Determine the (X, Y) coordinate at the center of the cell enclosing the given text.  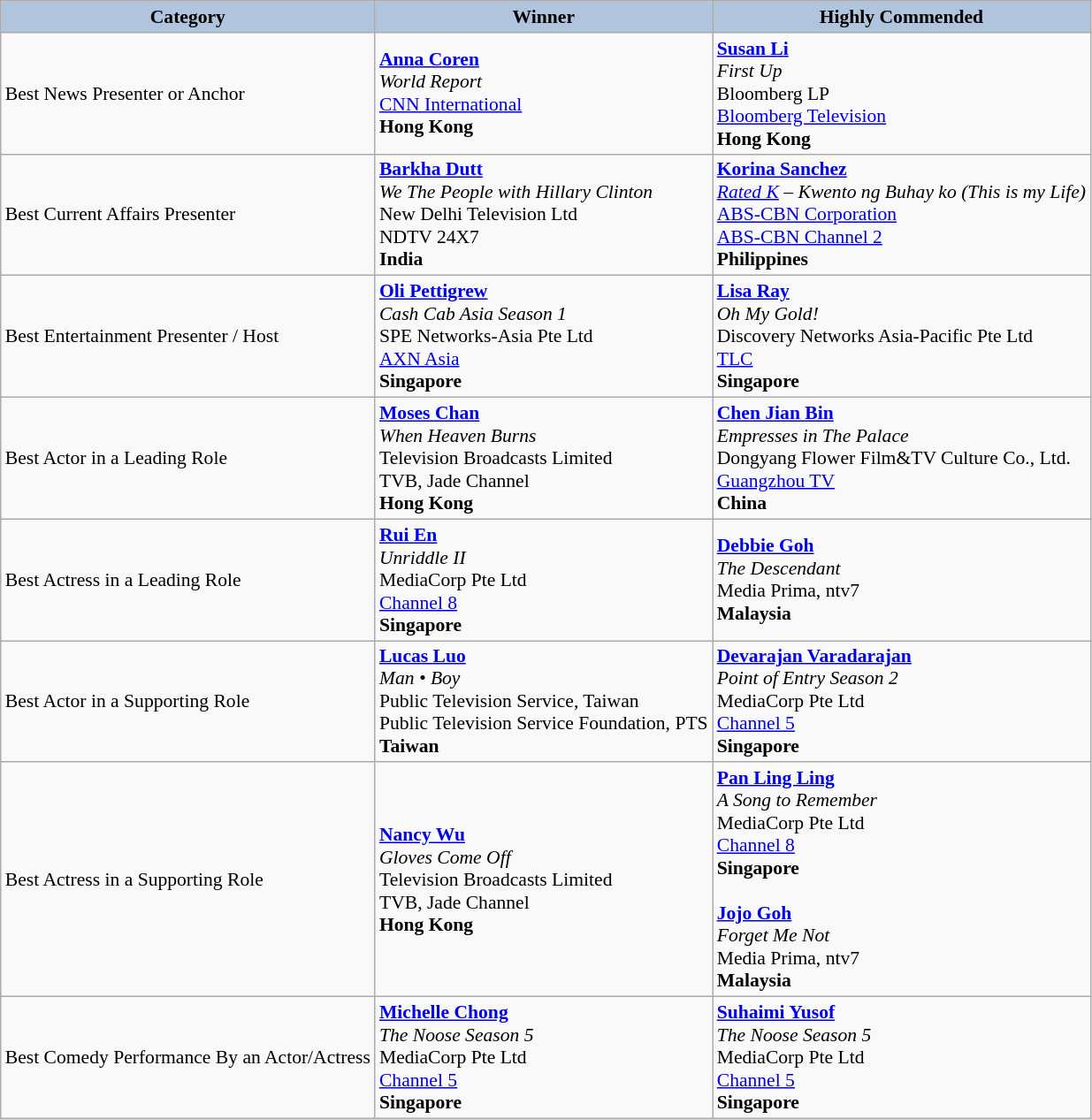
Barkha Dutt We The People with Hillary ClintonNew Delhi Television LtdNDTV 24X7India (544, 215)
Devarajan VaradarajanPoint of Entry Season 2MediaCorp Pte LtdChannel 5Singapore (902, 702)
Debbie GohThe DescendantMedia Prima, ntv7Malaysia (902, 580)
Lucas LuoMan • BoyPublic Television Service, TaiwanPublic Television Service Foundation, PTSTaiwan (544, 702)
Best Current Affairs Presenter (187, 215)
Anna CorenWorld ReportCNN InternationalHong Kong (544, 94)
Suhaimi YusofThe Noose Season 5MediaCorp Pte LtdChannel 5Singapore (902, 1058)
Category (187, 17)
Highly Commended (902, 17)
Lisa RayOh My Gold!Discovery Networks Asia-Pacific Pte LtdTLCSingapore (902, 337)
Nancy WuGloves Come OffTelevision Broadcasts LimitedTVB, Jade ChannelHong Kong (544, 880)
Michelle ChongThe Noose Season 5MediaCorp Pte LtdChannel 5Singapore (544, 1058)
Best Entertainment Presenter / Host (187, 337)
Pan Ling LingA Song to RememberMediaCorp Pte LtdChannel 8Singapore Jojo GohForget Me NotMedia Prima, ntv7Malaysia (902, 880)
Oli PettigrewCash Cab Asia Season 1SPE Networks-Asia Pte LtdAXN AsiaSingapore (544, 337)
Rui EnUnriddle IIMediaCorp Pte LtdChannel 8Singapore (544, 580)
Susan LiFirst UpBloomberg LPBloomberg TelevisionHong Kong (902, 94)
Best Actor in a Supporting Role (187, 702)
Korina SanchezRated K – Kwento ng Buhay ko (This is my Life)ABS-CBN CorporationABS-CBN Channel 2Philippines (902, 215)
Moses ChanWhen Heaven BurnsTelevision Broadcasts LimitedTVB, Jade ChannelHong Kong (544, 459)
Best Actor in a Leading Role (187, 459)
Best Actress in a Supporting Role (187, 880)
Winner (544, 17)
Best Actress in a Leading Role (187, 580)
Best Comedy Performance By an Actor/Actress (187, 1058)
Best News Presenter or Anchor (187, 94)
Chen Jian BinEmpresses in The PalaceDongyang Flower Film&TV Culture Co., Ltd.Guangzhou TVChina (902, 459)
